Search for the cell housing the specified text and yield its (x, y) center coordinate. 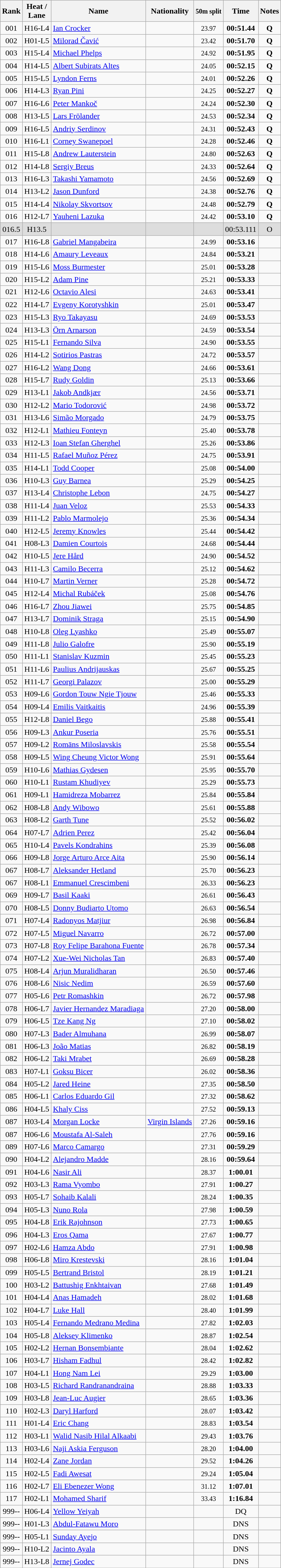
00:55.07 (241, 631)
24.84 (208, 254)
Jean-Luc Augier (98, 1398)
H06-L6 (37, 1134)
042 (11, 556)
H13.5 (37, 229)
074 (11, 958)
H12-L4 (37, 594)
070 (11, 908)
H03-L7 (37, 1360)
00:57.34 (241, 945)
Rudy Goldin (98, 380)
099 (11, 1272)
027 (11, 368)
008 (11, 116)
00:53.10 (241, 217)
Zhou Jiawei (98, 606)
29.29 (208, 1373)
31.12 (208, 1486)
24.53 (208, 116)
00:55.39 (241, 707)
H07-L8 (37, 945)
Basil Kaaki (98, 895)
50m split (208, 11)
H06-L4 (37, 1511)
085 (11, 1096)
24.33 (208, 166)
27.76 (208, 1134)
25.52 (208, 820)
096 (11, 1235)
048 (11, 631)
Octavio Alesi (98, 292)
00:57.40 (241, 958)
Todd Cooper (98, 468)
Camilo Becerra (98, 568)
27.20 (208, 1009)
Sergiy Breus (98, 166)
00:55.29 (241, 682)
069 (11, 895)
046 (11, 606)
1:02.03 (241, 1323)
Naji Askia Ferguson (98, 1448)
Luke Hall (98, 1310)
018 (11, 254)
1:01.99 (241, 1310)
H13-L7 (37, 619)
077 (11, 996)
24.59 (208, 330)
00:51.44 (241, 28)
H03-L6 (37, 1448)
089 (11, 1147)
00:53.55 (241, 342)
25.53 (208, 506)
00:53.41 (241, 292)
28.40 (208, 1310)
H09-L7 (37, 895)
26.50 (208, 971)
00:54.85 (241, 606)
H15-L1 (37, 342)
00:52.79 (241, 204)
00:56.08 (241, 845)
25.70 (208, 870)
H12-L2 (37, 405)
00:54.44 (241, 543)
075 (11, 971)
H04-L7 (37, 1310)
007 (11, 103)
056 (11, 732)
104 (11, 1335)
015 (11, 204)
H06-L5 (37, 1021)
H10-L8 (37, 631)
103 (11, 1323)
28.24 (208, 1197)
27.82 (208, 1323)
33.43 (208, 1499)
Martin Verner (98, 581)
00:57.46 (241, 971)
H07-L1 (37, 1071)
28.07 (208, 1411)
27.31 (208, 1147)
H05-L7 (37, 1197)
24.05 (208, 66)
Julio Galofre (98, 644)
Lars Frölander (98, 116)
00:53.53 (241, 317)
H03-L8 (37, 1398)
00:58.50 (241, 1084)
00:55.23 (241, 657)
H16-L6 (37, 103)
H15-L4 (37, 53)
041 (11, 543)
108 (11, 1386)
H09-L3 (37, 732)
Pablo Marmolejo (98, 518)
00:56.04 (241, 833)
Gordon Touw Ngie Tjouw (98, 694)
H13-L6 (37, 418)
28.37 (208, 1172)
Christophe Lebon (98, 493)
116 (11, 1486)
Rank (11, 11)
086 (11, 1109)
H11-L3 (37, 568)
00:59.29 (241, 1147)
058 (11, 757)
25.26 (208, 443)
Stanislav Kuzmin (98, 657)
009 (11, 128)
030 (11, 405)
100 (11, 1285)
059 (11, 770)
Jere Hård (98, 556)
102 (11, 1310)
00:52.26 (241, 78)
Miguel Navarro (98, 933)
083 (11, 1071)
Richard Randranandraina (98, 1386)
H12-L5 (37, 531)
Georgi Palazov (98, 682)
25.15 (208, 619)
Mario Todorović (98, 405)
00:56.02 (241, 820)
Takashi Yamamoto (98, 179)
Dominik Straga (98, 619)
Milorad Čavić (98, 41)
24.66 (208, 368)
H04-L3 (37, 1235)
00:53.75 (241, 418)
1:00.98 (241, 1247)
26.98 (208, 920)
Emmanuel Crescimbeni (98, 883)
H04-L4 (37, 1298)
1:07.01 (241, 1486)
H14-L3 (37, 91)
00:52.64 (241, 166)
Nationality (170, 11)
Eros Qama (98, 1235)
27.35 (208, 1084)
24.99 (208, 242)
25.49 (208, 631)
004 (11, 66)
00:52.43 (241, 128)
Corney Swanepoel (98, 141)
00:58.62 (241, 1096)
H12-L7 (37, 217)
00:53.71 (241, 393)
Heat / Lane (37, 11)
Ian Crocker (98, 28)
Guy Barnea (98, 481)
1:02.62 (241, 1348)
25.13 (208, 380)
H09-L6 (37, 694)
037 (11, 493)
H02-L4 (37, 1461)
H05-L4 (37, 1323)
045 (11, 594)
H16-L4 (37, 28)
Donny Budiarto Utomo (98, 908)
H09-L5 (37, 757)
H01-L4 (37, 1423)
00:52.46 (241, 141)
H10-L3 (37, 481)
H14-L8 (37, 166)
Bertrand Bristol (98, 1272)
00:53.57 (241, 355)
076 (11, 983)
043 (11, 568)
084 (11, 1084)
Jared Heine (98, 1084)
00:53.33 (241, 279)
25.12 (208, 568)
Rustam Khudiyev (98, 782)
H07-L5 (37, 933)
26.69 (208, 1059)
H08-L6 (37, 983)
00:55.33 (241, 694)
003 (11, 53)
26.63 (208, 908)
H09-L2 (37, 744)
047 (11, 619)
014 (11, 192)
00:56.54 (241, 908)
Walid Nasib Hilal Alkaabi (98, 1436)
Andy Wibowo (98, 807)
Romāns Miloslavskis (98, 744)
038 (11, 506)
Wang Dong (98, 368)
Name (98, 11)
26.02 (208, 1071)
28.04 (208, 1348)
28.19 (208, 1272)
Time (241, 11)
106 (11, 1360)
Daryl Harford (98, 1411)
00:52.76 (241, 192)
Taki Mrabet (98, 1059)
25.40 (208, 430)
00:54.33 (241, 506)
Battushig Enkhtaivan (98, 1285)
H12-L6 (37, 292)
24.24 (208, 103)
098 (11, 1260)
00:53.86 (241, 443)
H05-L8 (37, 1335)
071 (11, 920)
1:16.84 (241, 1499)
054 (11, 707)
H09-L1 (37, 795)
28.65 (208, 1398)
00:55.54 (241, 744)
051 (11, 669)
23.97 (208, 28)
25.76 (208, 732)
Tze Kang Ng (98, 1021)
117 (11, 1499)
H07-L3 (37, 1034)
Adrien Perez (98, 833)
27.52 (208, 1109)
28.42 (208, 1360)
Anas Hamadeh (98, 1298)
Michal Rubáček (98, 594)
24.96 (208, 707)
H16-L1 (37, 141)
00:58.07 (241, 1034)
1:03.54 (241, 1423)
24.48 (208, 204)
H15-L8 (37, 154)
Yellow Yeiyah (98, 1511)
H06-L2 (37, 1059)
Pavels Kondrahins (98, 845)
26.59 (208, 983)
Hisham Fadhul (98, 1360)
00:59.64 (241, 1159)
Amaury Leveaux (98, 254)
25.00 (208, 682)
1:04.00 (241, 1448)
H13-L2 (37, 192)
24.98 (208, 405)
H14-L4 (37, 204)
Jernej Godec (98, 1561)
Moss Burmester (98, 267)
079 (11, 1021)
H16-L2 (37, 368)
Lyndon Ferns (98, 78)
Erik Rajohnson (98, 1222)
H03-L2 (37, 1285)
044 (11, 581)
Simão Morgado (98, 418)
H15-L3 (37, 317)
H07-L2 (37, 958)
24.63 (208, 292)
1:03.00 (241, 1373)
112 (11, 1436)
00:53.28 (241, 267)
034 (11, 455)
00:53.72 (241, 405)
Ioan Stefan Gherghel (98, 443)
H13-L8 (37, 1561)
Sunday Ayejo (98, 1536)
00:53.16 (241, 242)
1:00.35 (241, 1197)
H08-L3 (37, 543)
1:00.27 (241, 1185)
093 (11, 1197)
Alejandro Madde (98, 1159)
DQ (241, 1511)
039 (11, 518)
H05-L6 (37, 996)
Roy Felipe Barahona Fuente (98, 945)
064 (11, 833)
013 (11, 179)
25.88 (208, 719)
00:53.54 (241, 330)
H10-L5 (37, 556)
Mathieu Fonteyn (98, 430)
H08-L4 (37, 971)
105 (11, 1348)
021 (11, 292)
005 (11, 78)
H05-L2 (37, 1084)
H10-L2 (37, 1549)
Emilis Vaitkaitis (98, 707)
010 (11, 141)
Adam Pine (98, 279)
002 (11, 41)
H08-L1 (37, 883)
João Matias (98, 1046)
H02-L3 (37, 1411)
26.78 (208, 945)
H16-L3 (37, 179)
H02-L7 (37, 1486)
H04-L2 (37, 1159)
Hernan Bonsembiante (98, 1348)
H06-L8 (37, 1260)
28.02 (208, 1298)
H10-L6 (37, 770)
H01-L3 (37, 1524)
H11-L8 (37, 644)
Paulius Andrijauskas (98, 669)
H02-L1 (37, 1499)
110 (11, 1411)
00:53.78 (241, 430)
114 (11, 1461)
29.52 (208, 1461)
00:55.41 (241, 719)
017 (11, 242)
Mathias Gydesen (98, 770)
Zane Jordan (98, 1461)
Jorge Arturo Arce Aita (98, 858)
25.84 (208, 795)
090 (11, 1159)
016 (11, 217)
00:55.84 (241, 795)
25.28 (208, 581)
24.42 (208, 217)
00:54.00 (241, 468)
1:03.36 (241, 1398)
Petr Romashkin (98, 996)
Rafael Muñoz Pérez (98, 455)
Virgin Islands (170, 1122)
00:59.13 (241, 1109)
H05-L5 (37, 1272)
109 (11, 1398)
Sohaib Kalali (98, 1197)
00:52.27 (241, 91)
Carlos Eduardo Gil (98, 1096)
1:01.49 (241, 1285)
27.98 (208, 1210)
H11-L4 (37, 506)
Ryan Pini (98, 91)
00:58.00 (241, 1009)
00:54.42 (241, 531)
033 (11, 443)
H12-L8 (37, 719)
Aleksey Klimenko (98, 1335)
H04-L8 (37, 1222)
H06-L7 (37, 1009)
28.87 (208, 1335)
Bader Almuhana (98, 1034)
H14-L1 (37, 468)
1:01.21 (241, 1272)
00:56.43 (241, 895)
25.61 (208, 807)
101 (11, 1298)
Albert Subirats Altes (98, 66)
H10-L1 (37, 782)
063 (11, 820)
H04-L1 (37, 1373)
25.95 (208, 770)
00:55.51 (241, 732)
25.45 (208, 657)
25.39 (208, 845)
28.83 (208, 1423)
00:53.91 (241, 455)
H03-L3 (37, 1185)
Radonyos Matjiur (98, 920)
24.38 (208, 192)
072 (11, 933)
H02-L6 (37, 1247)
H11-L1 (37, 657)
050 (11, 657)
Gabriel Mangabeira (98, 242)
H11-L5 (37, 455)
094 (11, 1210)
H16-L8 (37, 242)
Marco Camargo (98, 1147)
00:58.19 (241, 1046)
H02-L5 (37, 1474)
025 (11, 342)
Michael Phelps (98, 53)
25.91 (208, 757)
1:05.04 (241, 1474)
Notes (269, 11)
Javier Hernandez Maradiaga (98, 1009)
073 (11, 945)
Nuno Rola (98, 1210)
28.88 (208, 1386)
00:54.27 (241, 493)
H05-L3 (37, 1210)
00:52.69 (241, 179)
00:58.36 (241, 1071)
Hamza Abdo (98, 1247)
Andrew Lauterstein (98, 154)
H10-L7 (37, 581)
H06-L3 (37, 1046)
Rama Vyombo (98, 1185)
27.73 (208, 1222)
00:58.28 (241, 1059)
052 (11, 682)
27.10 (208, 1021)
00:53.21 (241, 254)
26.33 (208, 883)
H13-L1 (37, 393)
H14-L6 (37, 254)
O (269, 229)
H03-L5 (37, 1386)
Daniel Bego (98, 719)
H13-L4 (37, 493)
066 (11, 858)
00:53.47 (241, 304)
H04-L5 (37, 1109)
Jakob Andkjær (98, 393)
Nasir Ali (98, 1172)
24.92 (208, 53)
00:55.88 (241, 807)
H08-L2 (37, 820)
Abdul-Fatawu Moro (98, 1524)
H15-L7 (37, 380)
25.42 (208, 833)
Mohamed Sharif (98, 1499)
H10-L4 (37, 845)
001 (11, 28)
27.26 (208, 1122)
H16-L5 (37, 128)
Eric Chang (98, 1423)
29.43 (208, 1436)
00:52.30 (241, 103)
Jason Dunford (98, 192)
H13-L5 (37, 116)
028 (11, 380)
00:54.25 (241, 481)
060 (11, 782)
H04-L6 (37, 1172)
H08-L8 (37, 807)
00:52.63 (241, 154)
1:03.42 (241, 1411)
H14-L5 (37, 66)
00:53.66 (241, 380)
29.24 (208, 1474)
Nisic Nedim (98, 983)
Oleg Lyashko (98, 631)
00:54.72 (241, 581)
26.99 (208, 1034)
H16-L7 (37, 606)
H13-L3 (37, 330)
H15-L6 (37, 267)
25.21 (208, 279)
H15-L2 (37, 279)
1:03.76 (241, 1436)
H05-L1 (37, 1536)
24.25 (208, 91)
25.44 (208, 531)
006 (11, 91)
Yauheni Lazuka (98, 217)
H12-L1 (37, 430)
1:00.01 (241, 1172)
00:55.64 (241, 757)
00:51.95 (241, 53)
040 (11, 531)
28.20 (208, 1448)
097 (11, 1247)
Ryo Takayasu (98, 317)
00:55.73 (241, 782)
25.58 (208, 744)
H12-L3 (37, 443)
1:04.26 (241, 1461)
H07-L4 (37, 920)
H11-L6 (37, 669)
Garth Tune (98, 820)
Morgan Locke (98, 1122)
065 (11, 845)
049 (11, 644)
095 (11, 1222)
Jacinto Ayala (98, 1549)
00:55.19 (241, 644)
00:54.34 (241, 518)
Sotirios Pastras (98, 355)
Goksu Bicer (98, 1071)
H15-L5 (37, 78)
Fernando Medrano Medina (98, 1323)
111 (11, 1423)
011 (11, 154)
00:51.70 (241, 41)
00:54.52 (241, 556)
Evgeny Korotyshkin (98, 304)
Khaly Ciss (98, 1109)
24.01 (208, 78)
Fernando Silva (98, 342)
082 (11, 1059)
022 (11, 304)
Damien Courtois (98, 543)
H09-L4 (37, 707)
H14-L7 (37, 304)
055 (11, 719)
Miro Krestevski (98, 1260)
00:52.15 (241, 66)
Nikolay Skvortsov (98, 204)
H11-L7 (37, 682)
012 (11, 166)
23.42 (208, 41)
00:56.84 (241, 920)
H01-L5 (37, 41)
036 (11, 481)
115 (11, 1474)
019 (11, 267)
1:02.54 (241, 1335)
00:54.62 (241, 568)
Fadi Awesat (98, 1474)
023 (11, 317)
081 (11, 1046)
27.68 (208, 1285)
035 (11, 468)
032 (11, 430)
00:54.76 (241, 594)
00:53.111 (241, 229)
00:53.61 (241, 368)
H11-L2 (37, 518)
Jeremy Knowles (98, 531)
Moustafa Al-Saleh (98, 1134)
25.46 (208, 694)
Wing Cheung Victor Wong (98, 757)
H14-L2 (37, 355)
092 (11, 1185)
24.69 (208, 317)
00:55.70 (241, 770)
107 (11, 1373)
Hong Nam Lei (98, 1373)
24.79 (208, 418)
24.72 (208, 355)
1:00.77 (241, 1235)
080 (11, 1034)
091 (11, 1172)
H09-L8 (37, 858)
026 (11, 355)
00:54.90 (241, 619)
27.32 (208, 1096)
Aleksander Hetland (98, 870)
25.36 (208, 518)
020 (11, 279)
053 (11, 694)
27.67 (208, 1235)
24.28 (208, 141)
26.83 (208, 958)
24.80 (208, 154)
00:56.14 (241, 858)
24.31 (208, 128)
078 (11, 1009)
Örn Arnarson (98, 330)
Eli Ebenezer Wong (98, 1486)
H08-L5 (37, 908)
H03-L1 (37, 1436)
00:57.60 (241, 983)
H02-L2 (37, 1348)
1:03.33 (241, 1386)
1:02.82 (241, 1360)
Hamidreza Mobarrez (98, 795)
25.75 (208, 606)
1:01.68 (241, 1298)
062 (11, 807)
H07-L7 (37, 833)
H07-L6 (37, 1147)
024 (11, 330)
H08-L7 (37, 870)
1:01.04 (241, 1260)
25.67 (208, 669)
26.61 (208, 895)
Arjun Muralidharan (98, 971)
031 (11, 418)
Peter Mankoč (98, 103)
00:58.02 (241, 1021)
029 (11, 393)
113 (11, 1448)
26.82 (208, 1046)
1:00.59 (241, 1210)
24.68 (208, 543)
H06-L1 (37, 1096)
Xue-Wei Nicholas Tan (98, 958)
H03-L4 (37, 1122)
00:55.25 (241, 669)
057 (11, 744)
Andriy Serdinov (98, 128)
00:52.34 (241, 116)
00:57.98 (241, 996)
00:57.00 (241, 933)
016.5 (11, 229)
1:00.65 (241, 1222)
061 (11, 795)
Ankur Poseria (98, 732)
Juan Veloz (98, 506)
